Pinpoint the cell where the given text exists, returning its [X, Y] midpoint coordinate. 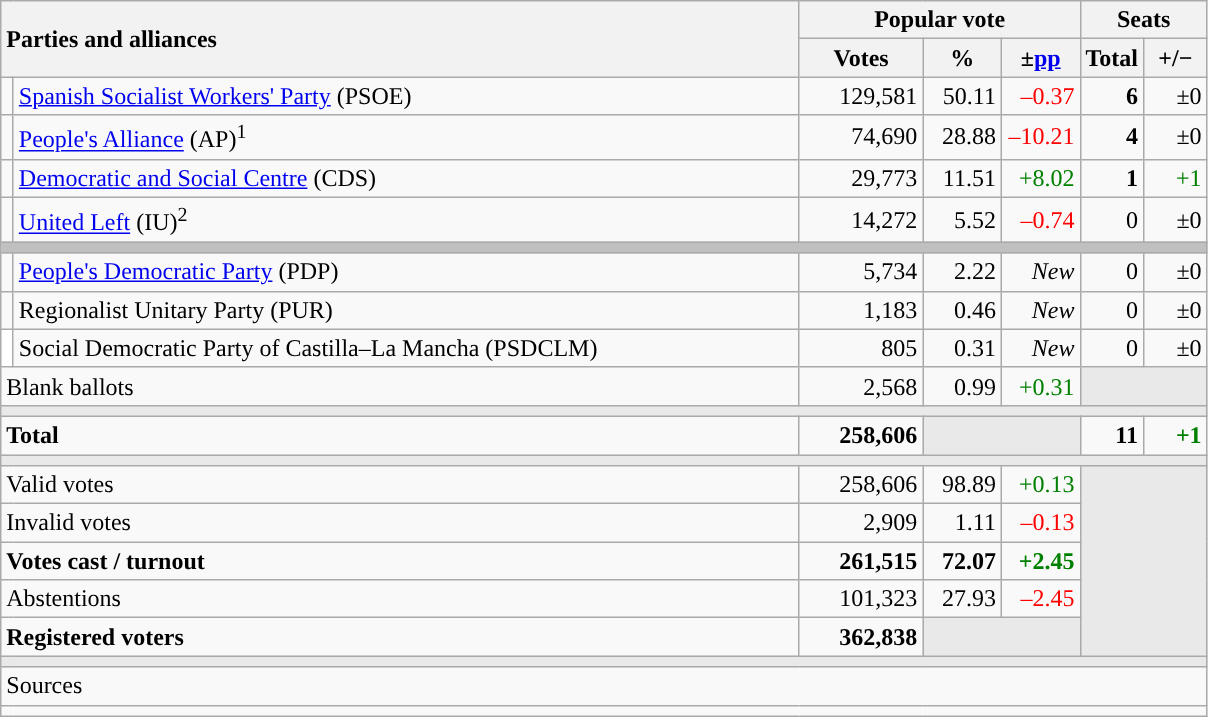
74,690 [861, 138]
Parties and alliances [400, 39]
98.89 [962, 485]
0.46 [962, 310]
29,773 [861, 178]
50.11 [962, 96]
–0.37 [1040, 96]
2.22 [962, 272]
72.07 [962, 561]
28.88 [962, 138]
People's Democratic Party (PDP) [406, 272]
–2.45 [1040, 599]
Social Democratic Party of Castilla–La Mancha (PSDCLM) [406, 348]
Sources [604, 686]
United Left (IU)2 [406, 220]
14,272 [861, 220]
4 [1112, 138]
261,515 [861, 561]
+0.13 [1040, 485]
Seats [1144, 20]
+0.31 [1040, 386]
Blank ballots [400, 386]
362,838 [861, 637]
+/− [1176, 58]
Spanish Socialist Workers' Party (PSOE) [406, 96]
+2.45 [1040, 561]
People's Alliance (AP)1 [406, 138]
Invalid votes [400, 523]
5.52 [962, 220]
+8.02 [1040, 178]
101,323 [861, 599]
Votes [861, 58]
Popular vote [940, 20]
2,909 [861, 523]
Democratic and Social Centre (CDS) [406, 178]
% [962, 58]
–0.13 [1040, 523]
1,183 [861, 310]
0.99 [962, 386]
1.11 [962, 523]
±pp [1040, 58]
11.51 [962, 178]
Regionalist Unitary Party (PUR) [406, 310]
Abstentions [400, 599]
11 [1112, 435]
805 [861, 348]
2,568 [861, 386]
0.31 [962, 348]
27.93 [962, 599]
129,581 [861, 96]
Valid votes [400, 485]
–0.74 [1040, 220]
–10.21 [1040, 138]
Registered voters [400, 637]
6 [1112, 96]
1 [1112, 178]
Votes cast / turnout [400, 561]
5,734 [861, 272]
